From the cell containing the given text, extract its center point as (x, y) coordinate. 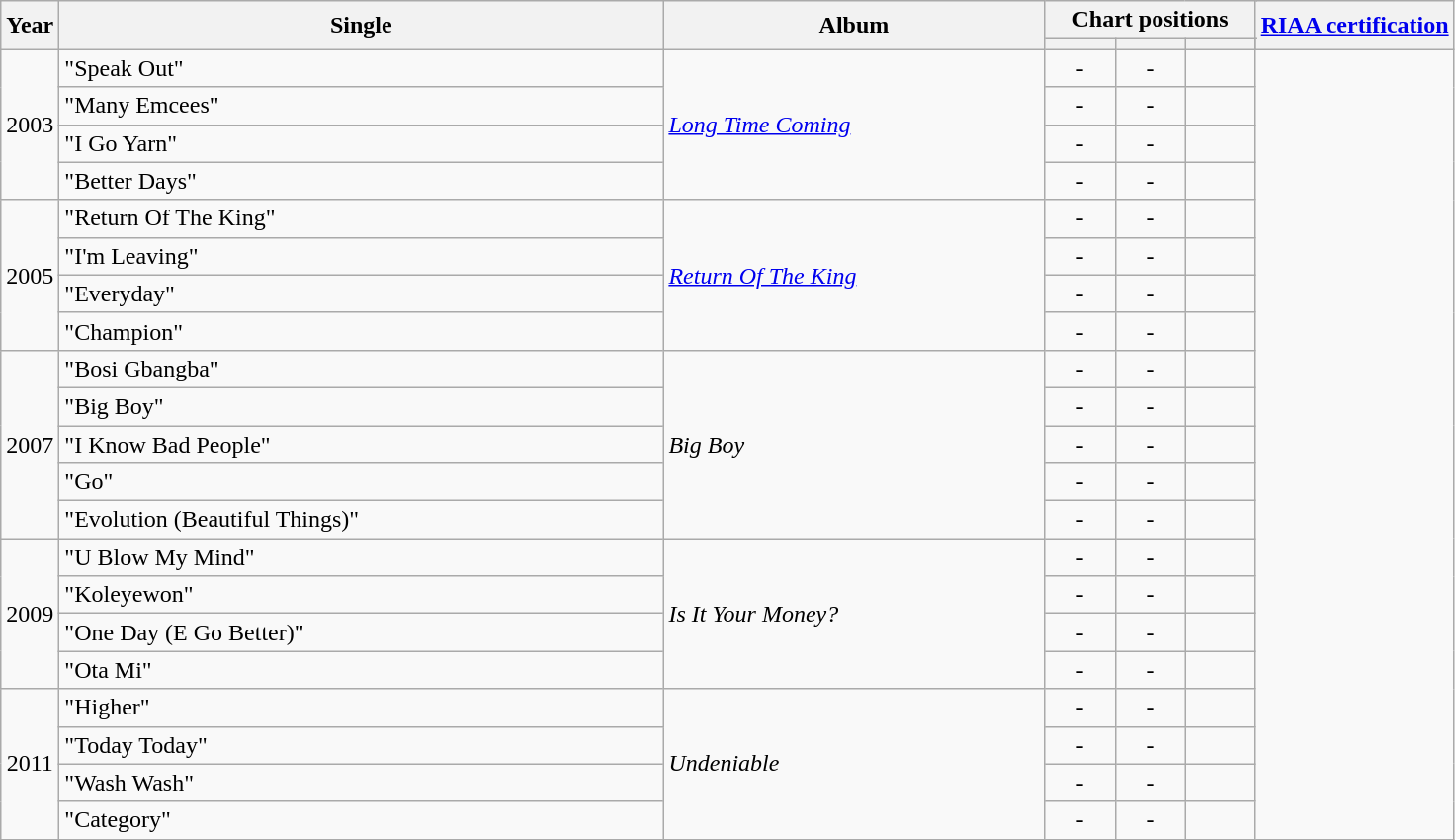
"Many Emcees" (362, 106)
Chart positions (1151, 20)
"Go" (362, 482)
2009 (30, 614)
Single (362, 26)
"U Blow My Mind" (362, 557)
"Return Of The King" (362, 218)
2011 (30, 764)
"Evolution (Beautiful Things)" (362, 520)
"Koleyewon" (362, 595)
"Category" (362, 820)
2007 (30, 444)
"Ota Mi" (362, 670)
2005 (30, 275)
Album (854, 26)
RIAA certification (1354, 26)
"One Day (E Go Better)" (362, 632)
"Wash Wash" (362, 783)
"Better Days" (362, 181)
2003 (30, 125)
"I Go Yarn" (362, 143)
"Speak Out" (362, 68)
"Today Today" (362, 745)
Return Of The King (854, 275)
Big Boy (854, 444)
"I Know Bad People" (362, 444)
Long Time Coming (854, 125)
Undeniable (854, 764)
"I'm Leaving" (362, 256)
"Everyday" (362, 294)
"Champion" (362, 331)
"Bosi Gbangba" (362, 369)
"Big Boy" (362, 406)
Is It Your Money? (854, 614)
Year (30, 26)
"Higher" (362, 708)
